Locate the cell with the specified text and output its (X, Y) center coordinate. 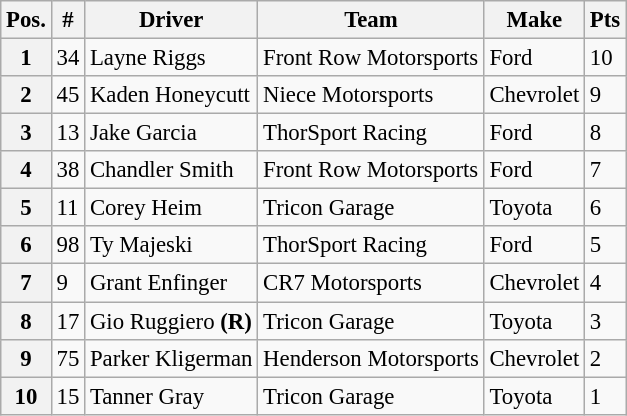
CR7 Motorsports (371, 283)
Make (534, 20)
Niece Motorsports (371, 95)
Layne Riggs (172, 58)
38 (68, 170)
Jake Garcia (172, 133)
17 (68, 321)
# (68, 20)
15 (68, 396)
Grant Enfinger (172, 283)
Pos. (26, 20)
75 (68, 358)
13 (68, 133)
98 (68, 245)
Gio Ruggiero (R) (172, 321)
45 (68, 95)
Chandler Smith (172, 170)
Corey Heim (172, 208)
Ty Majeski (172, 245)
Tanner Gray (172, 396)
11 (68, 208)
Parker Kligerman (172, 358)
34 (68, 58)
Team (371, 20)
Henderson Motorsports (371, 358)
Driver (172, 20)
Kaden Honeycutt (172, 95)
Pts (606, 20)
